From the cell containing the given text, extract its center point as [X, Y] coordinate. 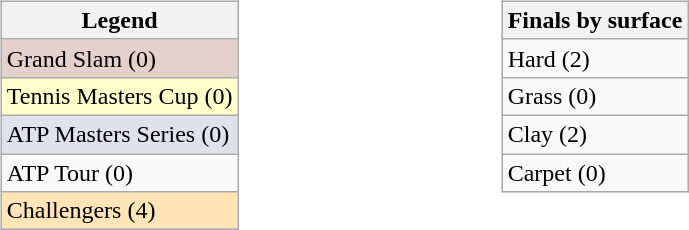
Grand Slam (0) [120, 58]
Carpet (0) [595, 173]
Finals by surface [595, 20]
ATP Masters Series (0) [120, 134]
Hard (2) [595, 58]
Legend [120, 20]
Tennis Masters Cup (0) [120, 96]
ATP Tour (0) [120, 173]
Grass (0) [595, 96]
Challengers (4) [120, 211]
Clay (2) [595, 134]
